Scan for the cell matching the given text and deliver its [X, Y] coordinate at center. 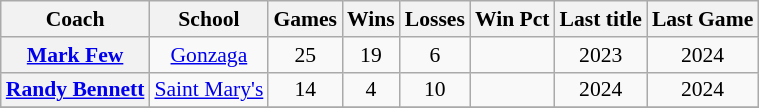
4 [371, 90]
Mark Few [76, 55]
19 [371, 55]
2023 [601, 55]
14 [305, 90]
Games [305, 19]
Wins [371, 19]
10 [435, 90]
25 [305, 55]
Losses [435, 19]
Last Game [702, 19]
Win Pct [512, 19]
School [208, 19]
6 [435, 55]
Gonzaga [208, 55]
Saint Mary's [208, 90]
Randy Bennett [76, 90]
Last title [601, 19]
Coach [76, 19]
